Detect which cell encompasses the target text, then output its [x, y] center coordinate. 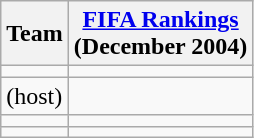
(host) [35, 96]
Team [35, 34]
FIFA Rankings(December 2004) [160, 34]
